Capture the cell that displays the provided text and extract its [X, Y] central coordinate. 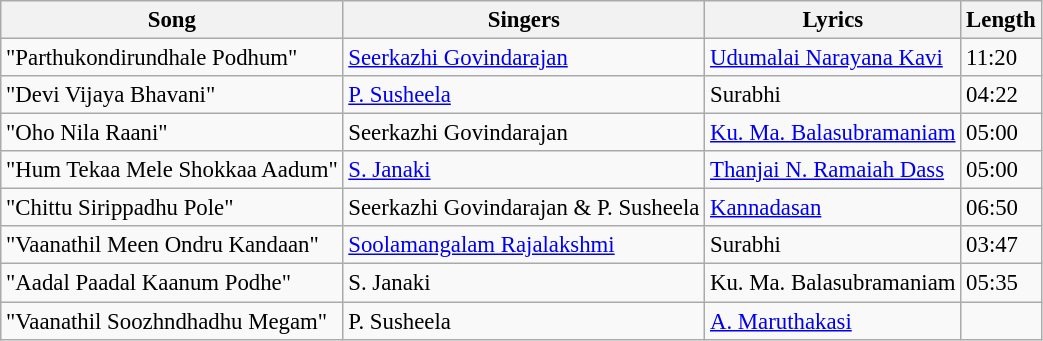
Seerkazhi Govindarajan & P. Susheela [524, 208]
Length [1001, 20]
"Vaanathil Soozhndhadhu Megam" [172, 321]
Udumalai Narayana Kavi [833, 58]
Thanjai N. Ramaiah Dass [833, 170]
03:47 [1001, 245]
"Aadal Paadal Kaanum Podhe" [172, 283]
04:22 [1001, 95]
11:20 [1001, 58]
"Devi Vijaya Bhavani" [172, 95]
Soolamangalam Rajalakshmi [524, 245]
"Hum Tekaa Mele Shokkaa Aadum" [172, 170]
Song [172, 20]
A. Maruthakasi [833, 321]
Kannadasan [833, 208]
Lyrics [833, 20]
Singers [524, 20]
05:35 [1001, 283]
"Chittu Sirippadhu Pole" [172, 208]
06:50 [1001, 208]
"Oho Nila Raani" [172, 133]
"Vaanathil Meen Ondru Kandaan" [172, 245]
"Parthukondirundhale Podhum" [172, 58]
